Output the [x, y] coordinate of the center of the cell containing the given text.  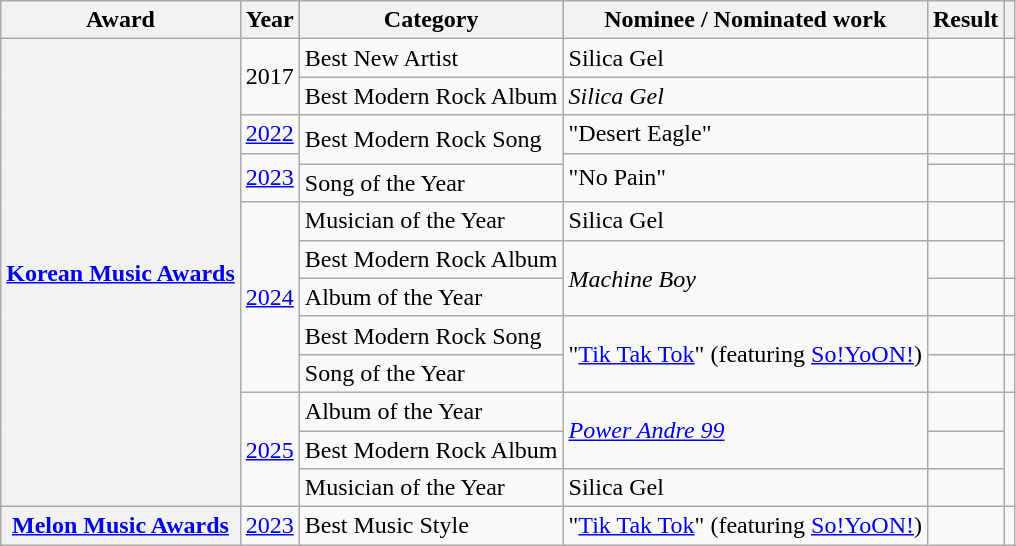
"No Pain" [745, 178]
2017 [270, 77]
Nominee / Nominated work [745, 20]
Best Music Style [431, 526]
Korean Music Awards [121, 273]
Category [431, 20]
Year [270, 20]
Power Andre 99 [745, 430]
Result [965, 20]
"Desert Eagle" [745, 134]
2022 [270, 134]
Award [121, 20]
Best New Artist [431, 58]
2024 [270, 297]
Melon Music Awards [121, 526]
Machine Boy [745, 278]
2025 [270, 449]
